Return (x, y) of the center of cell containing provided text 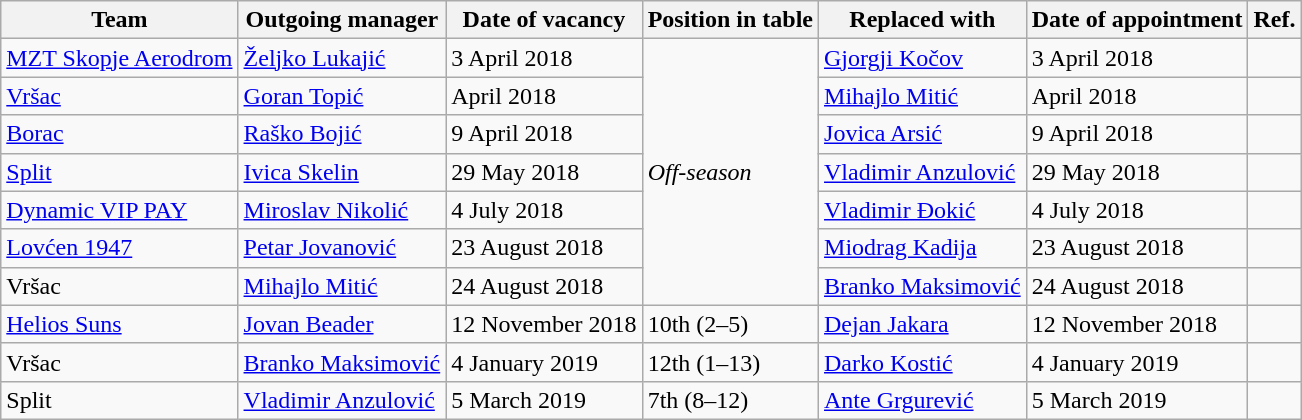
7th (8–12) (730, 400)
Raško Bojić (342, 134)
Borac (120, 134)
Darko Kostić (923, 362)
Replaced with (923, 20)
Helios Suns (120, 324)
Gjorgji Kočov (923, 58)
Dejan Jakara (923, 324)
10th (2–5) (730, 324)
Dynamic VIP PAY (120, 210)
Lovćen 1947 (120, 248)
Jovan Beader (342, 324)
Date of appointment (1137, 20)
Miodrag Kadija (923, 248)
Position in table (730, 20)
Ivica Skelin (342, 172)
Off-season (730, 172)
Petar Jovanović (342, 248)
Vladimir Đokić (923, 210)
Željko Lukajić (342, 58)
MZT Skopje Aerodrom (120, 58)
Miroslav Nikolić (342, 210)
Team (120, 20)
Goran Topić (342, 96)
Ante Grgurević (923, 400)
Jovica Arsić (923, 134)
Outgoing manager (342, 20)
12th (1–13) (730, 362)
Ref. (1274, 20)
Date of vacancy (544, 20)
